Extract the [X, Y] coordinate from the center of the cell holding the provided text.  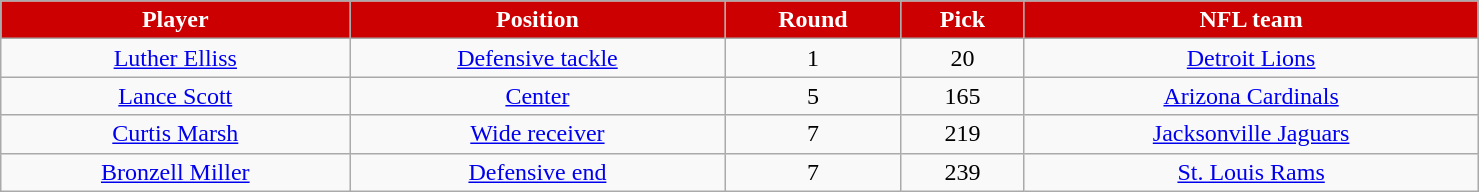
5 [813, 96]
Luther Elliss [176, 58]
Detroit Lions [1251, 58]
Wide receiver [538, 134]
NFL team [1251, 20]
219 [962, 134]
Pick [962, 20]
Arizona Cardinals [1251, 96]
1 [813, 58]
Player [176, 20]
Curtis Marsh [176, 134]
Defensive end [538, 172]
20 [962, 58]
Round [813, 20]
165 [962, 96]
Jacksonville Jaguars [1251, 134]
Position [538, 20]
Defensive tackle [538, 58]
Bronzell Miller [176, 172]
Lance Scott [176, 96]
St. Louis Rams [1251, 172]
239 [962, 172]
Center [538, 96]
